Extract the [X, Y] coordinate from the center of the cell holding the provided text.  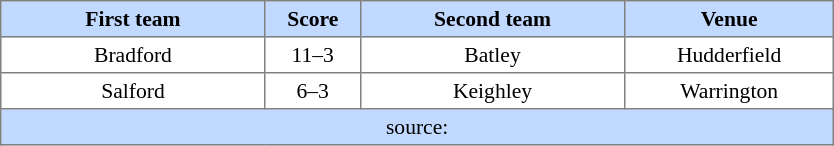
6–3 [312, 91]
Keighley [492, 91]
source: [418, 127]
Salford [133, 91]
Batley [492, 55]
11–3 [312, 55]
Score [312, 19]
Second team [492, 19]
Warrington [730, 91]
First team [133, 19]
Venue [730, 19]
Hudderfield [730, 55]
Bradford [133, 55]
